Extract the (x, y) coordinate from the center of the cell holding the provided text.  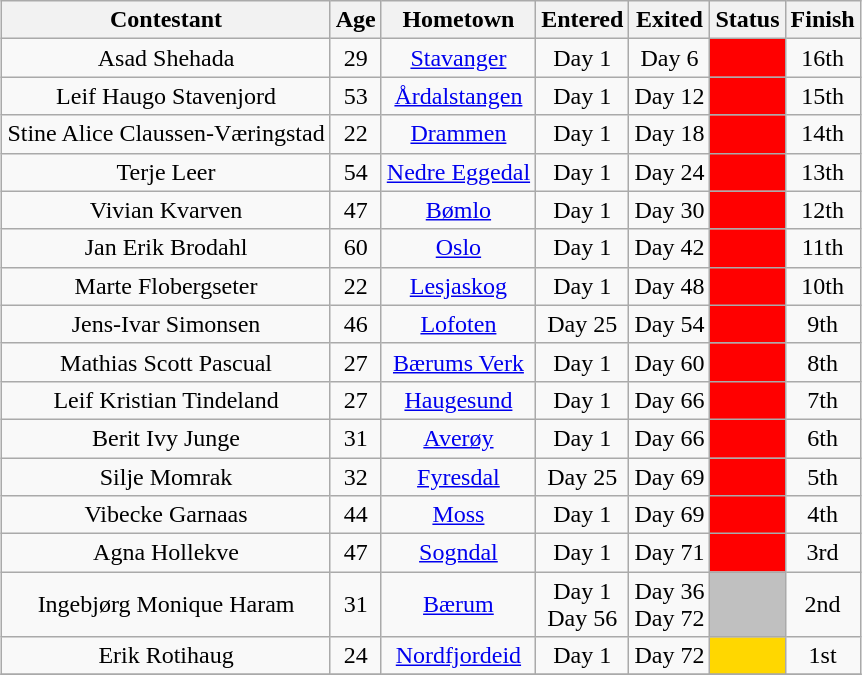
12th (822, 210)
Finish (822, 20)
Hometown (458, 20)
8th (822, 362)
Day 1Day 56 (582, 604)
Sogndal (458, 553)
Contestant (166, 20)
6th (822, 438)
32 (356, 477)
Bærum (458, 604)
1st (822, 656)
15th (822, 96)
Day 72 (670, 656)
44 (356, 515)
Nordfjordeid (458, 656)
Drammen (458, 134)
Fyresdal (458, 477)
3rd (822, 553)
Day 71 (670, 553)
10th (822, 286)
9th (822, 324)
Moss (458, 515)
Leif Kristian Tindeland (166, 400)
Day 30 (670, 210)
11th (822, 248)
Day 54 (670, 324)
5th (822, 477)
16th (822, 58)
Jens-Ivar Simonsen (166, 324)
Entered (582, 20)
60 (356, 248)
Day 6 (670, 58)
Stavanger (458, 58)
Asad Shehada (166, 58)
Day 60 (670, 362)
Marte Flobergseter (166, 286)
2nd (822, 604)
Årdalstangen (458, 96)
Oslo (458, 248)
Berit Ivy Junge (166, 438)
Jan Erik Brodahl (166, 248)
Day 42 (670, 248)
Ingebjørg Monique Haram (166, 604)
Bærums Verk (458, 362)
Silje Momrak (166, 477)
Lesjaskog (458, 286)
Bømlo (458, 210)
29 (356, 58)
Stine Alice Claussen-Væringstad (166, 134)
Exited (670, 20)
Erik Rotihaug (166, 656)
Vibecke Garnaas (166, 515)
Agna Hollekve (166, 553)
14th (822, 134)
53 (356, 96)
Age (356, 20)
Status (748, 20)
Lofoten (458, 324)
Day 24 (670, 172)
13th (822, 172)
Nedre Eggedal (458, 172)
46 (356, 324)
Leif Haugo Stavenjord (166, 96)
Vivian Kvarven (166, 210)
Day 36Day 72 (670, 604)
Day 48 (670, 286)
7th (822, 400)
4th (822, 515)
Terje Leer (166, 172)
Averøy (458, 438)
Day 12 (670, 96)
54 (356, 172)
Day 18 (670, 134)
Haugesund (458, 400)
24 (356, 656)
Mathias Scott Pascual (166, 362)
